Search for the cell housing the specified text and yield its (x, y) center coordinate. 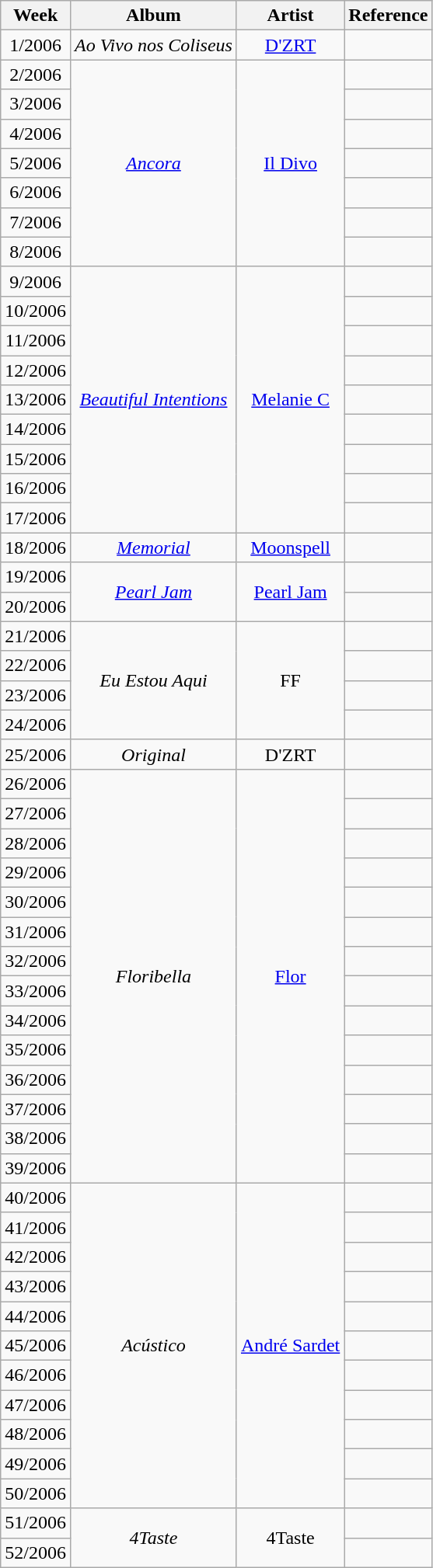
10/2006 (36, 311)
30/2006 (36, 902)
FF (290, 680)
7/2006 (36, 222)
Artist (290, 16)
17/2006 (36, 518)
49/2006 (36, 1464)
Beautiful Intentions (153, 399)
Reference (389, 16)
42/2006 (36, 1257)
8/2006 (36, 252)
33/2006 (36, 991)
André Sardet (290, 1345)
38/2006 (36, 1139)
14/2006 (36, 429)
20/2006 (36, 607)
6/2006 (36, 193)
40/2006 (36, 1198)
21/2006 (36, 636)
Floribella (153, 975)
Album (153, 16)
Original (153, 754)
52/2006 (36, 1552)
Melanie C (290, 399)
Moonspell (290, 548)
46/2006 (36, 1375)
Week (36, 16)
15/2006 (36, 459)
2/2006 (36, 75)
26/2006 (36, 784)
5/2006 (36, 163)
48/2006 (36, 1434)
27/2006 (36, 813)
24/2006 (36, 725)
Il Divo (290, 163)
16/2006 (36, 488)
13/2006 (36, 400)
19/2006 (36, 577)
18/2006 (36, 548)
Acústico (153, 1345)
3/2006 (36, 104)
43/2006 (36, 1286)
4/2006 (36, 134)
39/2006 (36, 1168)
12/2006 (36, 370)
34/2006 (36, 1020)
36/2006 (36, 1080)
29/2006 (36, 873)
Memorial (153, 548)
35/2006 (36, 1050)
51/2006 (36, 1523)
37/2006 (36, 1109)
50/2006 (36, 1493)
Ancora (153, 163)
41/2006 (36, 1227)
Ao Vivo nos Coliseus (153, 45)
28/2006 (36, 843)
47/2006 (36, 1405)
1/2006 (36, 45)
32/2006 (36, 961)
Eu Estou Aqui (153, 680)
44/2006 (36, 1316)
23/2006 (36, 695)
Flor (290, 975)
45/2006 (36, 1346)
25/2006 (36, 754)
22/2006 (36, 666)
11/2006 (36, 340)
9/2006 (36, 281)
31/2006 (36, 932)
